Pinpoint the cell where the given text exists, returning its (X, Y) midpoint coordinate. 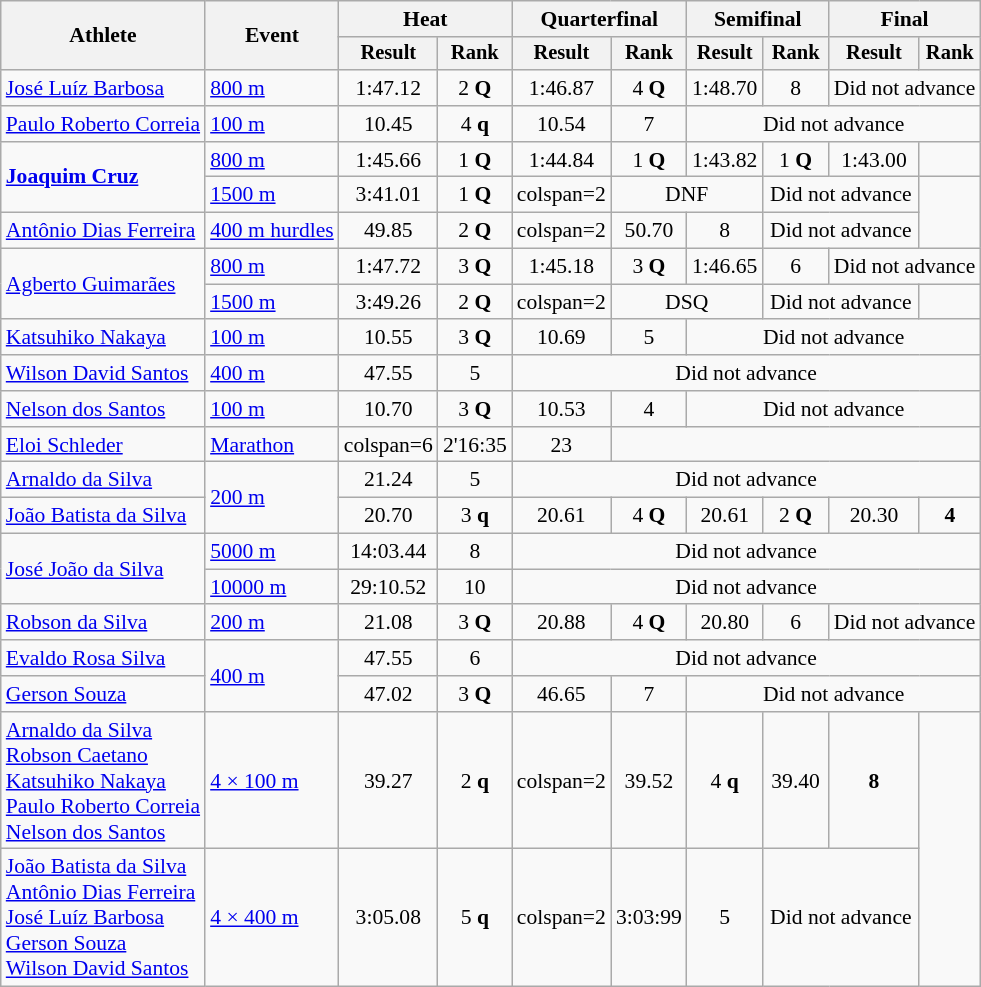
10000 m (272, 587)
46.65 (562, 694)
1:46.87 (562, 88)
Robson da Silva (103, 623)
Katsuhiko Nakaya (103, 338)
Semifinal (758, 19)
10.55 (388, 338)
3 q (475, 516)
colspan=6 (388, 445)
20.80 (724, 623)
10.70 (388, 409)
3:03:99 (649, 918)
47.02 (388, 694)
Athlete (103, 36)
50.70 (649, 231)
5000 m (272, 552)
3:05.08 (388, 918)
Joaquim Cruz (103, 178)
Gerson Souza (103, 694)
1:44.84 (562, 160)
Eloi Schleder (103, 445)
23 (562, 445)
3:49.26 (388, 302)
14:03.44 (388, 552)
20.88 (562, 623)
20.30 (874, 516)
21.24 (388, 480)
1:48.70 (724, 88)
Quarterfinal (600, 19)
1:47.12 (388, 88)
Evaldo Rosa Silva (103, 658)
Nelson dos Santos (103, 409)
49.85 (388, 231)
Event (272, 36)
10.45 (388, 124)
400 m hurdles (272, 231)
Paulo Roberto Correia (103, 124)
5 q (475, 918)
39.27 (388, 781)
1:46.65 (724, 267)
João Batista da Silva (103, 516)
2 q (475, 781)
10.54 (562, 124)
DSQ (687, 302)
2'16:35 (475, 445)
4 × 100 m (272, 781)
Arnaldo da Silva (103, 480)
José João da Silva (103, 570)
Wilson David Santos (103, 373)
João Batista da SilvaAntônio Dias FerreiraJosé Luíz BarbosaGerson SouzaWilson David Santos (103, 918)
10.53 (562, 409)
Antônio Dias Ferreira (103, 231)
39.40 (795, 781)
Marathon (272, 445)
20.70 (388, 516)
Arnaldo da SilvaRobson CaetanoKatsuhiko NakayaPaulo Roberto CorreiaNelson dos Santos (103, 781)
29:10.52 (388, 587)
Heat (426, 19)
1:43.00 (874, 160)
39.52 (649, 781)
1:45.66 (388, 160)
10.69 (562, 338)
José Luíz Barbosa (103, 88)
1:47.72 (388, 267)
1:45.18 (562, 267)
1:43.82 (724, 160)
3:41.01 (388, 195)
DNF (687, 195)
Agberto Guimarães (103, 284)
10 (475, 587)
21.08 (388, 623)
4 × 400 m (272, 918)
Final (905, 19)
